Locate the cell with the specified text and output its [x, y] center coordinate. 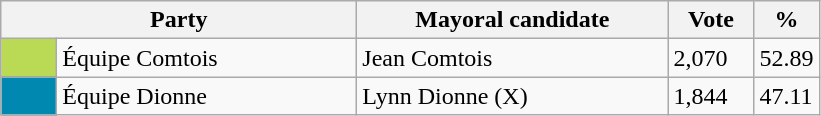
2,070 [711, 58]
47.11 [786, 96]
% [786, 20]
Lynn Dionne (X) [512, 96]
Équipe Dionne [207, 96]
Équipe Comtois [207, 58]
Mayoral candidate [512, 20]
Jean Comtois [512, 58]
Party [179, 20]
52.89 [786, 58]
Vote [711, 20]
1,844 [711, 96]
